Search for the cell housing the specified text and yield its (x, y) center coordinate. 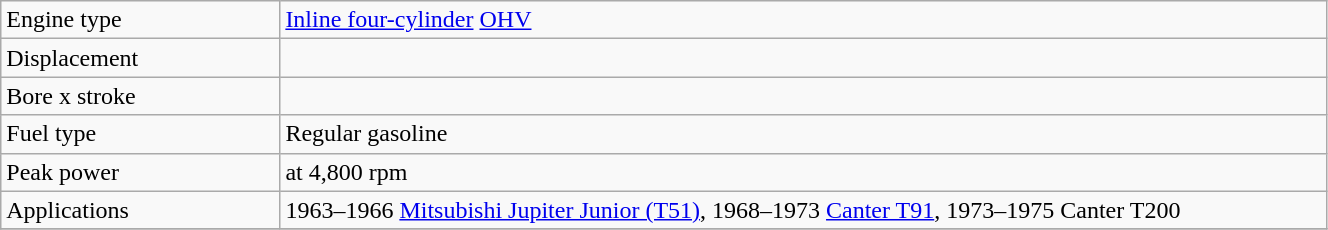
Applications (140, 210)
1963–1966 Mitsubishi Jupiter Junior (T51), 1968–1973 Canter T91, 1973–1975 Canter T200 (804, 210)
Displacement (140, 58)
at 4,800 rpm (804, 172)
Inline four-cylinder OHV (804, 20)
Regular gasoline (804, 134)
Fuel type (140, 134)
Engine type (140, 20)
Peak power (140, 172)
Bore x stroke (140, 96)
